Pinpoint the cell where the given text exists, returning its (x, y) midpoint coordinate. 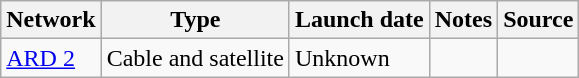
Cable and satellite (195, 58)
Source (538, 20)
Launch date (359, 20)
ARD 2 (51, 58)
Network (51, 20)
Unknown (359, 58)
Notes (463, 20)
Type (195, 20)
